From the cell containing the given text, extract its center point as [X, Y] coordinate. 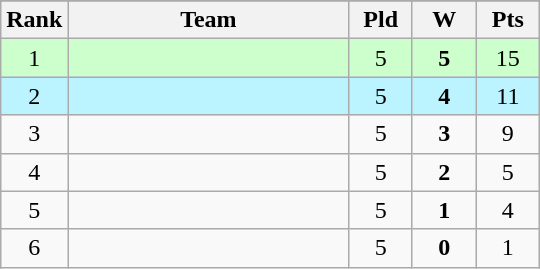
11 [508, 96]
Rank [34, 20]
15 [508, 58]
9 [508, 134]
Pts [508, 20]
6 [34, 248]
0 [444, 248]
W [444, 20]
Team [208, 20]
Pld [381, 20]
